Identify which cell holds the provided text, then report its (X, Y) central coordinate. 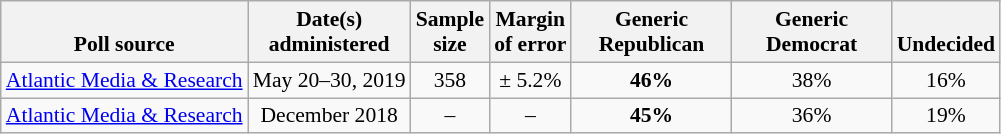
358 (450, 80)
46% (651, 80)
± 5.2% (530, 80)
16% (946, 80)
19% (946, 116)
Poll source (124, 32)
45% (651, 116)
GenericRepublican (651, 32)
Date(s)administered (330, 32)
Samplesize (450, 32)
GenericDemocrat (812, 32)
Marginof error (530, 32)
36% (812, 116)
Undecided (946, 32)
38% (812, 80)
May 20–30, 2019 (330, 80)
December 2018 (330, 116)
